Detect which cell encompasses the target text, then output its (x, y) center coordinate. 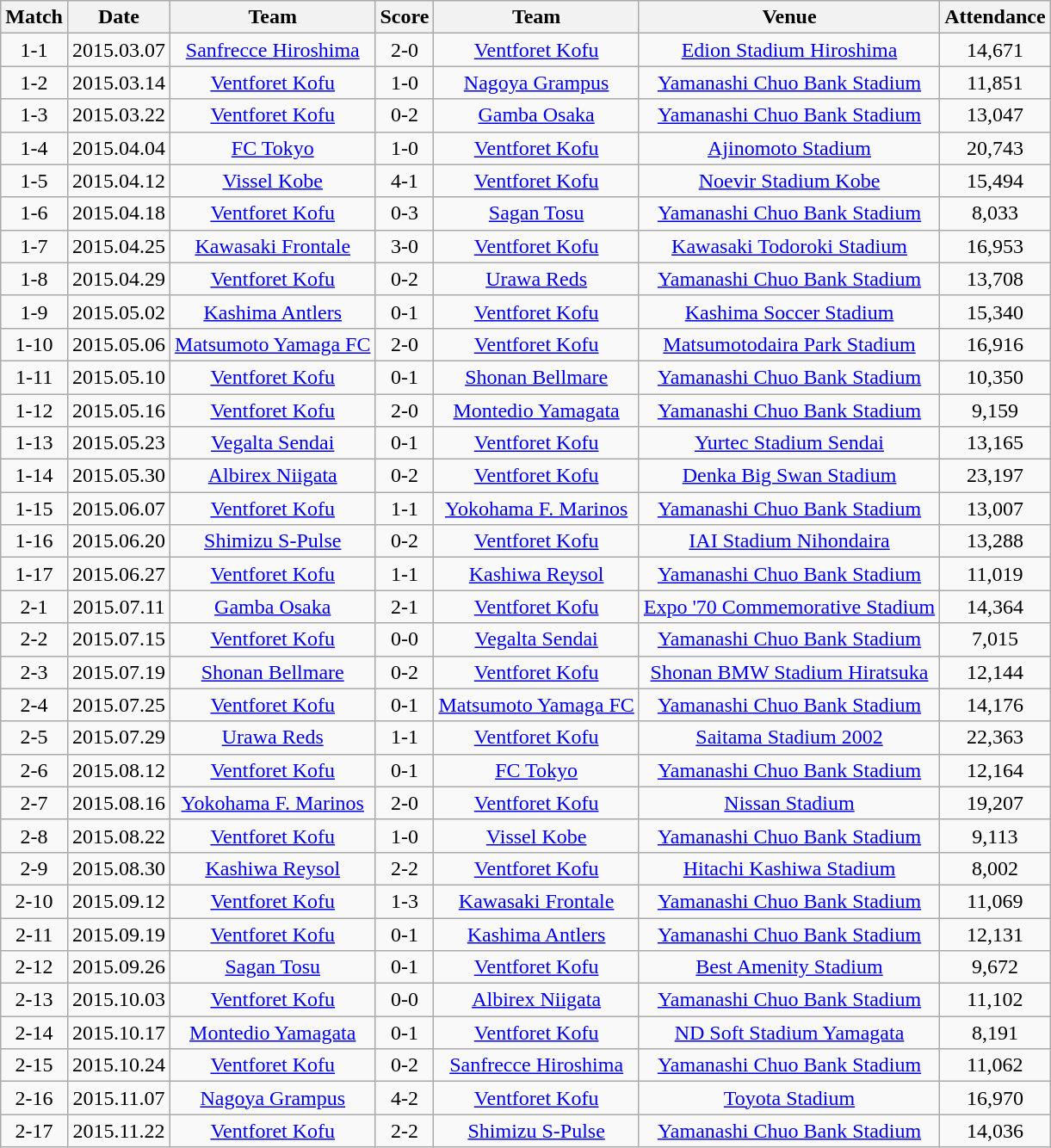
2015.03.07 (119, 50)
2-4 (34, 705)
13,047 (995, 115)
2015.11.07 (119, 1098)
13,165 (995, 443)
2015.05.30 (119, 476)
16,916 (995, 344)
9,672 (995, 967)
2015.06.07 (119, 509)
4-2 (405, 1098)
10,350 (995, 377)
2-3 (34, 672)
2-13 (34, 1000)
Nissan Stadium (788, 803)
2015.07.25 (119, 705)
2015.05.06 (119, 344)
2015.10.17 (119, 1033)
1-14 (34, 476)
Score (405, 17)
Kashima Soccer Stadium (788, 312)
9,159 (995, 410)
1-11 (34, 377)
2015.07.29 (119, 738)
2-5 (34, 738)
4-1 (405, 181)
12,164 (995, 770)
22,363 (995, 738)
2-14 (34, 1033)
11,069 (995, 901)
2015.04.12 (119, 181)
2-12 (34, 967)
2-8 (34, 836)
1-7 (34, 246)
2015.09.12 (119, 901)
14,671 (995, 50)
Kawasaki Todoroki Stadium (788, 246)
2-6 (34, 770)
1-6 (34, 213)
Date (119, 17)
2015.04.29 (119, 279)
15,494 (995, 181)
Saitama Stadium 2002 (788, 738)
Hitachi Kashiwa Stadium (788, 868)
1-4 (34, 148)
2015.03.22 (119, 115)
1-10 (34, 344)
2015.08.12 (119, 770)
16,953 (995, 246)
12,131 (995, 934)
2015.05.02 (119, 312)
19,207 (995, 803)
2015.05.16 (119, 410)
Denka Big Swan Stadium (788, 476)
23,197 (995, 476)
2015.08.16 (119, 803)
2015.07.11 (119, 607)
8,033 (995, 213)
2-15 (34, 1065)
IAI Stadium Nihondaira (788, 541)
2-11 (34, 934)
Matsumotodaira Park Stadium (788, 344)
11,851 (995, 83)
1-12 (34, 410)
2-17 (34, 1131)
2015.11.22 (119, 1131)
14,176 (995, 705)
11,019 (995, 574)
2015.04.25 (119, 246)
2015.08.22 (119, 836)
14,364 (995, 607)
14,036 (995, 1131)
11,062 (995, 1065)
11,102 (995, 1000)
1-8 (34, 279)
2-7 (34, 803)
1-17 (34, 574)
1-2 (34, 83)
1-5 (34, 181)
Expo '70 Commemorative Stadium (788, 607)
Edion Stadium Hiroshima (788, 50)
2015.05.10 (119, 377)
2-9 (34, 868)
2015.07.15 (119, 639)
2015.06.27 (119, 574)
2015.10.24 (119, 1065)
15,340 (995, 312)
8,002 (995, 868)
1-15 (34, 509)
Noevir Stadium Kobe (788, 181)
Shonan BMW Stadium Hiratsuka (788, 672)
2015.03.14 (119, 83)
20,743 (995, 148)
2-16 (34, 1098)
2015.04.18 (119, 213)
Ajinomoto Stadium (788, 148)
12,144 (995, 672)
2015.07.19 (119, 672)
1-16 (34, 541)
8,191 (995, 1033)
2015.04.04 (119, 148)
7,015 (995, 639)
3-0 (405, 246)
2015.05.23 (119, 443)
2015.10.03 (119, 1000)
13,007 (995, 509)
Venue (788, 17)
1-9 (34, 312)
Match (34, 17)
2015.06.20 (119, 541)
ND Soft Stadium Yamagata (788, 1033)
0-3 (405, 213)
1-13 (34, 443)
2015.09.26 (119, 967)
2015.09.19 (119, 934)
16,970 (995, 1098)
2-10 (34, 901)
2015.08.30 (119, 868)
Toyota Stadium (788, 1098)
13,288 (995, 541)
Yurtec Stadium Sendai (788, 443)
13,708 (995, 279)
9,113 (995, 836)
Attendance (995, 17)
Best Amenity Stadium (788, 967)
